Determine the [x, y] coordinate at the center of the cell enclosing the given text.  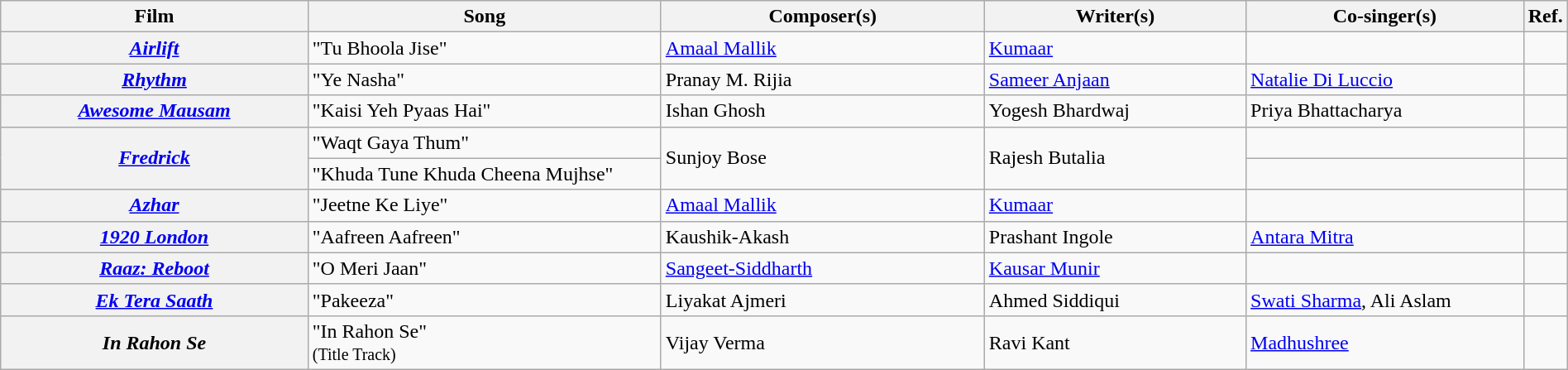
Prashant Ingole [1115, 237]
Antara Mitra [1385, 237]
Awesome Mausam [155, 111]
Madhushree [1385, 343]
Liyakat Ajmeri [822, 300]
Kausar Munir [1115, 268]
"Aafreen Aafreen" [485, 237]
"Khuda Tune Khuda Cheena Mujhse" [485, 174]
Ishan Ghosh [822, 111]
Azhar [155, 205]
Vijay Verma [822, 343]
Kaushik-Akash [822, 237]
Raaz: Reboot [155, 268]
Sameer Anjaan [1115, 79]
Sunjoy Bose [822, 158]
Rajesh Butalia [1115, 158]
Ravi Kant [1115, 343]
Pranay M. Rijia [822, 79]
In Rahon Se [155, 343]
"In Rahon Se"(Title Track) [485, 343]
Ref. [1545, 17]
Ahmed Siddiqui [1115, 300]
"Waqt Gaya Thum" [485, 142]
"O Meri Jaan" [485, 268]
Natalie Di Luccio [1385, 79]
Ek Tera Saath [155, 300]
Composer(s) [822, 17]
1920 London [155, 237]
Fredrick [155, 158]
Sangeet-Siddharth [822, 268]
Swati Sharma, Ali Aslam [1385, 300]
Priya Bhattacharya [1385, 111]
Film [155, 17]
Co-singer(s) [1385, 17]
"Pakeeza" [485, 300]
"Kaisi Yeh Pyaas Hai" [485, 111]
Song [485, 17]
Airlift [155, 48]
"Jeetne Ke Liye" [485, 205]
Yogesh Bhardwaj [1115, 111]
Writer(s) [1115, 17]
"Ye Nasha" [485, 79]
"Tu Bhoola Jise" [485, 48]
Rhythm [155, 79]
